Output the [x, y] coordinate of the center of the cell containing the given text.  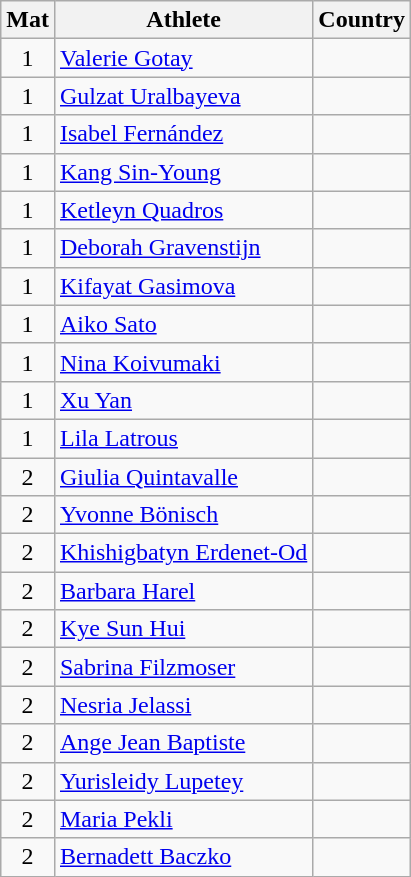
Yvonne Bönisch [183, 515]
Country [362, 20]
Ange Jean Baptiste [183, 743]
Kifayat Gasimova [183, 286]
Xu Yan [183, 400]
Nesria Jelassi [183, 705]
Giulia Quintavalle [183, 477]
Deborah Gravenstijn [183, 248]
Athlete [183, 20]
Valerie Gotay [183, 58]
Maria Pekli [183, 819]
Sabrina Filzmoser [183, 667]
Nina Koivumaki [183, 362]
Kang Sin-Young [183, 172]
Lila Latrous [183, 438]
Khishigbatyn Erdenet-Od [183, 553]
Isabel Fernández [183, 134]
Aiko Sato [183, 324]
Yurisleidy Lupetey [183, 781]
Ketleyn Quadros [183, 210]
Gulzat Uralbayeva [183, 96]
Mat [28, 20]
Kye Sun Hui [183, 629]
Bernadett Baczko [183, 857]
Barbara Harel [183, 591]
